Pinpoint the cell where the given text exists, returning its [X, Y] midpoint coordinate. 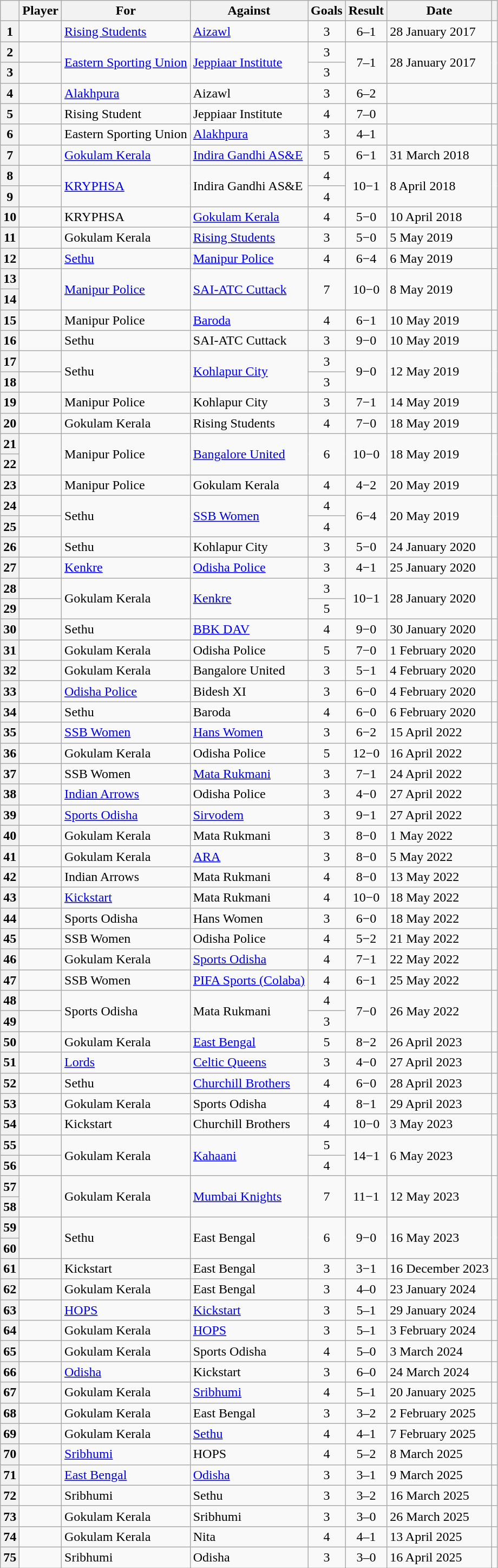
3 March 2024 [440, 1351]
26 March 2025 [440, 1516]
9 March 2025 [440, 1475]
6 May 2023 [440, 1155]
21 [10, 444]
24 April 2022 [440, 774]
3 May 2023 [440, 1124]
68 [10, 1413]
70 [10, 1454]
59 [10, 1227]
5 May 2019 [440, 237]
8−2 [366, 1042]
9−1 [366, 815]
30 [10, 630]
71 [10, 1475]
42 [10, 877]
13 May 2022 [440, 877]
14−1 [366, 1155]
47 [10, 980]
16 April 2025 [440, 1557]
32 [10, 671]
28 April 2023 [440, 1083]
36 [10, 753]
21 May 2022 [440, 939]
58 [10, 1207]
49 [10, 1021]
10 [10, 217]
2 February 2025 [440, 1413]
11−1 [366, 1196]
55 [10, 1145]
10 April 2018 [440, 217]
25 May 2022 [440, 980]
5 May 2022 [440, 856]
Player [41, 11]
23 January 2024 [440, 1290]
Nita [249, 1537]
Bidesh XI [249, 691]
13 April 2025 [440, 1537]
5–0 [366, 1351]
Kahaani [249, 1155]
1 May 2022 [440, 835]
60 [10, 1248]
24 [10, 506]
15 [10, 320]
57 [10, 1186]
25 [10, 526]
73 [10, 1516]
ARA [249, 856]
1 [10, 31]
65 [10, 1351]
Result [366, 11]
31 [10, 650]
66 [10, 1372]
22 May 2022 [440, 960]
24 January 2020 [440, 547]
27 April 2023 [440, 1062]
6 May 2019 [440, 258]
44 [10, 918]
8 March 2025 [440, 1454]
8 [10, 176]
23 [10, 485]
Rising Student [126, 114]
20 [10, 423]
6–2 [366, 93]
5−1 [366, 671]
BBK DAV [249, 630]
3 February 2024 [440, 1331]
6 February 2020 [440, 712]
67 [10, 1392]
4−2 [366, 485]
51 [10, 1062]
35 [10, 733]
6−2 [366, 733]
12−0 [366, 753]
37 [10, 774]
31 March 2018 [440, 155]
28 [10, 588]
4−1 [366, 567]
26 [10, 547]
Mumbai Knights [249, 1196]
Sirvodem [249, 815]
PIFA Sports (Colaba) [249, 980]
50 [10, 1042]
7 February 2025 [440, 1434]
3–1 [366, 1475]
3−1 [366, 1269]
Lords [126, 1062]
24 March 2024 [440, 1372]
Celtic Queens [249, 1062]
16 March 2025 [440, 1495]
29 April 2023 [440, 1104]
11 [10, 237]
12 May 2019 [440, 372]
29 January 2024 [440, 1310]
30 January 2020 [440, 630]
61 [10, 1269]
56 [10, 1165]
25 January 2020 [440, 567]
8 May 2019 [440, 289]
9 [10, 196]
5−2 [366, 939]
8−1 [366, 1104]
7–0 [366, 114]
13 [10, 279]
Date [440, 11]
5–2 [366, 1454]
2 [10, 52]
41 [10, 856]
43 [10, 897]
12 [10, 258]
72 [10, 1495]
26 April 2023 [440, 1042]
22 [10, 464]
19 [10, 403]
63 [10, 1310]
12 May 2023 [440, 1196]
33 [10, 691]
16 May 2023 [440, 1237]
8 April 2018 [440, 186]
16 April 2022 [440, 753]
17 [10, 361]
27 [10, 567]
16 [10, 341]
1 February 2020 [440, 650]
29 [10, 609]
39 [10, 815]
62 [10, 1290]
14 May 2019 [440, 403]
26 May 2022 [440, 1011]
48 [10, 1001]
For [126, 11]
75 [10, 1557]
Against [249, 11]
20 January 2025 [440, 1392]
15 April 2022 [440, 733]
16 December 2023 [440, 1269]
14 [10, 300]
7–1 [366, 62]
28 January 2020 [440, 598]
46 [10, 960]
45 [10, 939]
4–0 [366, 1290]
38 [10, 794]
34 [10, 712]
6–0 [366, 1372]
40 [10, 835]
54 [10, 1124]
6–1 [366, 31]
53 [10, 1104]
74 [10, 1537]
52 [10, 1083]
18 [10, 382]
64 [10, 1331]
69 [10, 1434]
Goals [326, 11]
